Provide the [X, Y] coordinate of the cell's center where the given text is located.  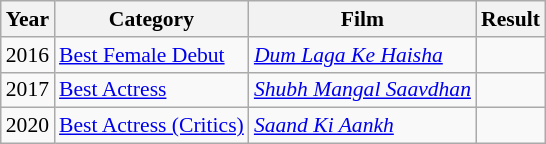
Best Actress (Critics) [152, 126]
2016 [28, 55]
Dum Laga Ke Haisha [362, 55]
Result [510, 19]
Saand Ki Aankh [362, 126]
Year [28, 19]
Best Female Debut [152, 55]
2020 [28, 126]
Category [152, 19]
Best Actress [152, 90]
Shubh Mangal Saavdhan [362, 90]
Film [362, 19]
2017 [28, 90]
